Search for the cell housing the specified text and yield its (X, Y) center coordinate. 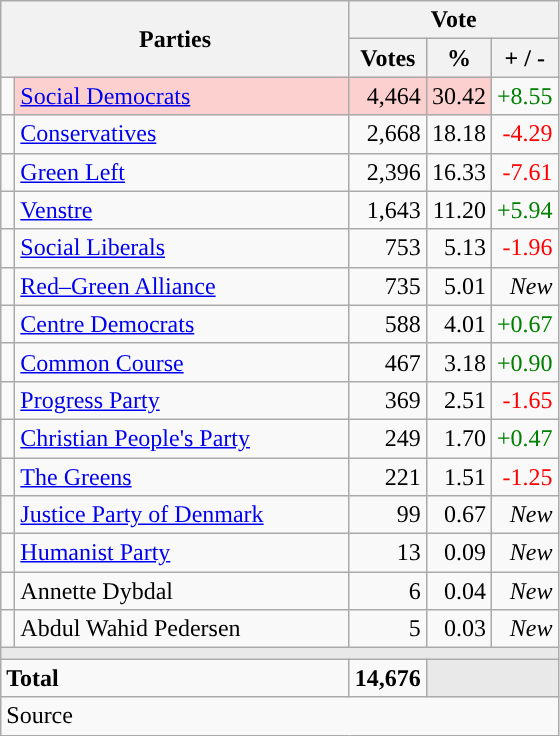
-1.65 (524, 400)
3.18 (458, 362)
1.70 (458, 438)
Venstre (182, 210)
753 (388, 248)
13 (388, 553)
Centre Democrats (182, 324)
Vote (454, 20)
735 (388, 286)
+0.67 (524, 324)
1,643 (388, 210)
+0.47 (524, 438)
Green Left (182, 172)
+ / - (524, 58)
18.18 (458, 134)
4.01 (458, 324)
Parties (176, 39)
14,676 (388, 678)
6 (388, 591)
249 (388, 438)
Abdul Wahid Pedersen (182, 629)
467 (388, 362)
Christian People's Party (182, 438)
5.01 (458, 286)
5.13 (458, 248)
0.03 (458, 629)
Conservatives (182, 134)
99 (388, 515)
369 (388, 400)
-1.96 (524, 248)
11.20 (458, 210)
Humanist Party (182, 553)
% (458, 58)
Progress Party (182, 400)
0.67 (458, 515)
2,668 (388, 134)
Source (280, 716)
+5.94 (524, 210)
-4.29 (524, 134)
Total (176, 678)
0.09 (458, 553)
1.51 (458, 477)
-7.61 (524, 172)
+8.55 (524, 96)
16.33 (458, 172)
Red–Green Alliance (182, 286)
Common Course (182, 362)
Annette Dybdal (182, 591)
Social Liberals (182, 248)
588 (388, 324)
5 (388, 629)
The Greens (182, 477)
+0.90 (524, 362)
0.04 (458, 591)
-1.25 (524, 477)
4,464 (388, 96)
2.51 (458, 400)
Justice Party of Denmark (182, 515)
2,396 (388, 172)
Social Democrats (182, 96)
30.42 (458, 96)
221 (388, 477)
Votes (388, 58)
